Return [X, Y] of the center of cell containing provided text 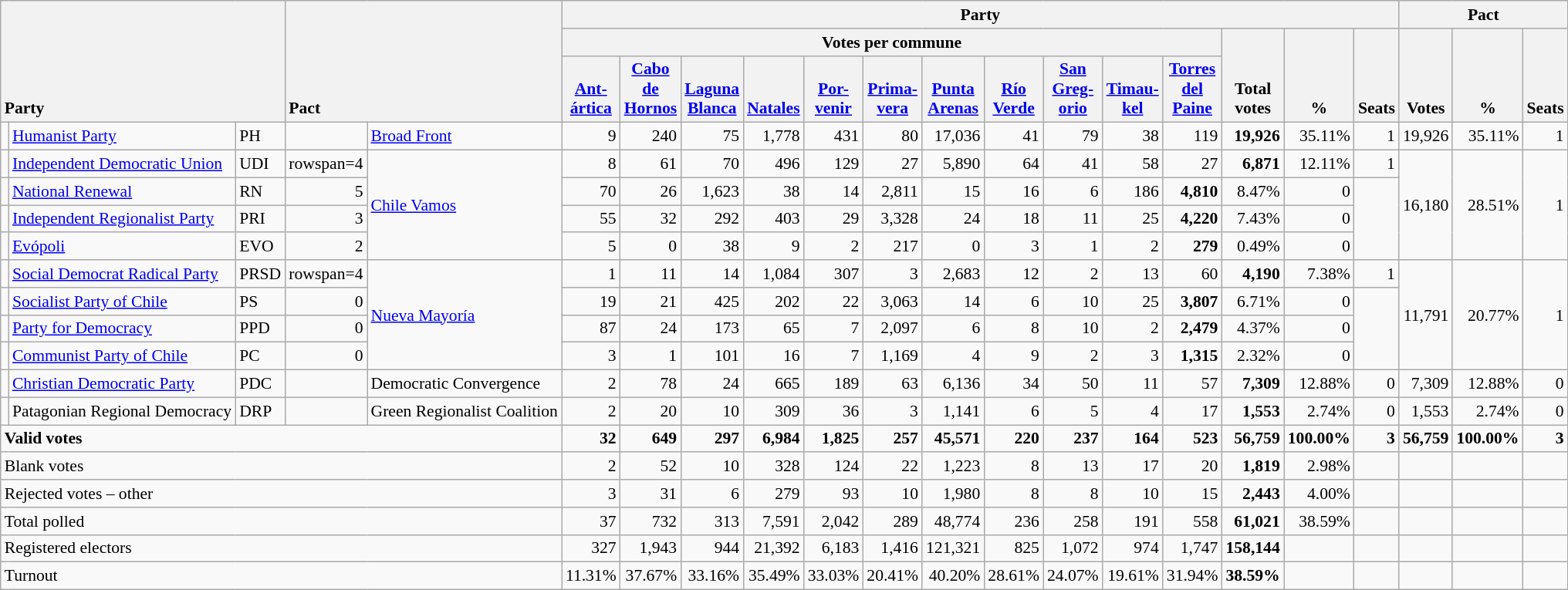
4.00% [1320, 494]
431 [833, 137]
National Renewal [122, 191]
19 [591, 302]
7.43% [1252, 219]
17,036 [953, 137]
11,791 [1426, 315]
50 [1073, 384]
Prima-vera [892, 89]
8.47% [1252, 191]
6,136 [953, 384]
12.11% [1320, 164]
191 [1133, 521]
TorresdelPaine [1193, 89]
6,871 [1252, 164]
6,183 [833, 548]
974 [1133, 548]
DRP [260, 411]
31.94% [1193, 576]
CabodeHornos [651, 89]
58 [1133, 164]
64 [1014, 164]
21 [651, 302]
33.16% [711, 576]
36 [833, 411]
20.77% [1488, 315]
6,984 [773, 439]
4,220 [1193, 219]
Turnout [281, 576]
Votes [1426, 76]
31 [651, 494]
Broad Front [465, 137]
RíoVerde [1014, 89]
Party for Democracy [122, 329]
2,097 [892, 329]
78 [651, 384]
PDC [260, 384]
2,811 [892, 191]
EVO [260, 247]
PPD [260, 329]
2,042 [833, 521]
4.37% [1252, 329]
825 [1014, 548]
944 [711, 548]
4,810 [1193, 191]
4,190 [1252, 274]
52 [651, 467]
57 [1193, 384]
11.31% [591, 576]
1,084 [773, 274]
732 [651, 521]
1,819 [1252, 467]
164 [1133, 439]
63 [892, 384]
189 [833, 384]
2.98% [1320, 467]
257 [892, 439]
289 [892, 521]
3,328 [892, 219]
1,169 [892, 356]
0.49% [1252, 247]
80 [892, 137]
61,021 [1252, 521]
1,416 [892, 548]
65 [773, 329]
173 [711, 329]
Socialist Party of Chile [122, 302]
29 [833, 219]
6.71% [1252, 302]
403 [773, 219]
186 [1133, 191]
1,315 [1193, 356]
20.41% [892, 576]
PH [260, 137]
2,683 [953, 274]
PC [260, 356]
Registered electors [281, 548]
UDI [260, 164]
328 [773, 467]
240 [651, 137]
1,747 [1193, 548]
PRI [260, 219]
33.03% [833, 576]
2,443 [1252, 494]
Nueva Mayoría [465, 315]
121,321 [953, 548]
Humanist Party [122, 137]
Democratic Convergence [465, 384]
45,571 [953, 439]
292 [711, 219]
Independent Regionalist Party [122, 219]
237 [1073, 439]
21,392 [773, 548]
5,890 [953, 164]
24.07% [1073, 576]
158,144 [1252, 548]
7.38% [1320, 274]
327 [591, 548]
93 [833, 494]
12 [1014, 274]
40.20% [953, 576]
236 [1014, 521]
PRSD [260, 274]
101 [711, 356]
Timau-kel [1133, 89]
1,141 [953, 411]
124 [833, 467]
649 [651, 439]
48,774 [953, 521]
75 [711, 137]
Valid votes [281, 439]
16,180 [1426, 205]
61 [651, 164]
Votes per commune [892, 42]
28.51% [1488, 205]
PuntaArenas [953, 89]
558 [1193, 521]
119 [1193, 137]
1,980 [953, 494]
425 [711, 302]
7,591 [773, 521]
217 [892, 247]
297 [711, 439]
Blank votes [281, 467]
1,072 [1073, 548]
220 [1014, 439]
1,223 [953, 467]
60 [1193, 274]
79 [1073, 137]
87 [591, 329]
258 [1073, 521]
3,063 [892, 302]
Patagonian Regional Democracy [122, 411]
202 [773, 302]
523 [1193, 439]
1,825 [833, 439]
Por-venir [833, 89]
Christian Democratic Party [122, 384]
Natales [773, 89]
SanGreg-orio [1073, 89]
Totalvotes [1252, 76]
Chile Vamos [465, 205]
1,623 [711, 191]
Communist Party of Chile [122, 356]
2,479 [1193, 329]
Social Democrat Radical Party [122, 274]
3,807 [1193, 302]
2.32% [1252, 356]
18 [1014, 219]
55 [591, 219]
307 [833, 274]
Green Regionalist Coalition [465, 411]
34 [1014, 384]
1,943 [651, 548]
19.61% [1133, 576]
665 [773, 384]
496 [773, 164]
Rejected votes – other [281, 494]
37 [591, 521]
Independent Democratic Union [122, 164]
28.61% [1014, 576]
26 [651, 191]
35.49% [773, 576]
Evópoli [122, 247]
313 [711, 521]
LagunaBlanca [711, 89]
PS [260, 302]
Total polled [281, 521]
309 [773, 411]
1,778 [773, 137]
37.67% [651, 576]
Ant-ártica [591, 89]
129 [833, 164]
RN [260, 191]
